Find where the given text appears and provide that cell's center as (x, y) coordinate. 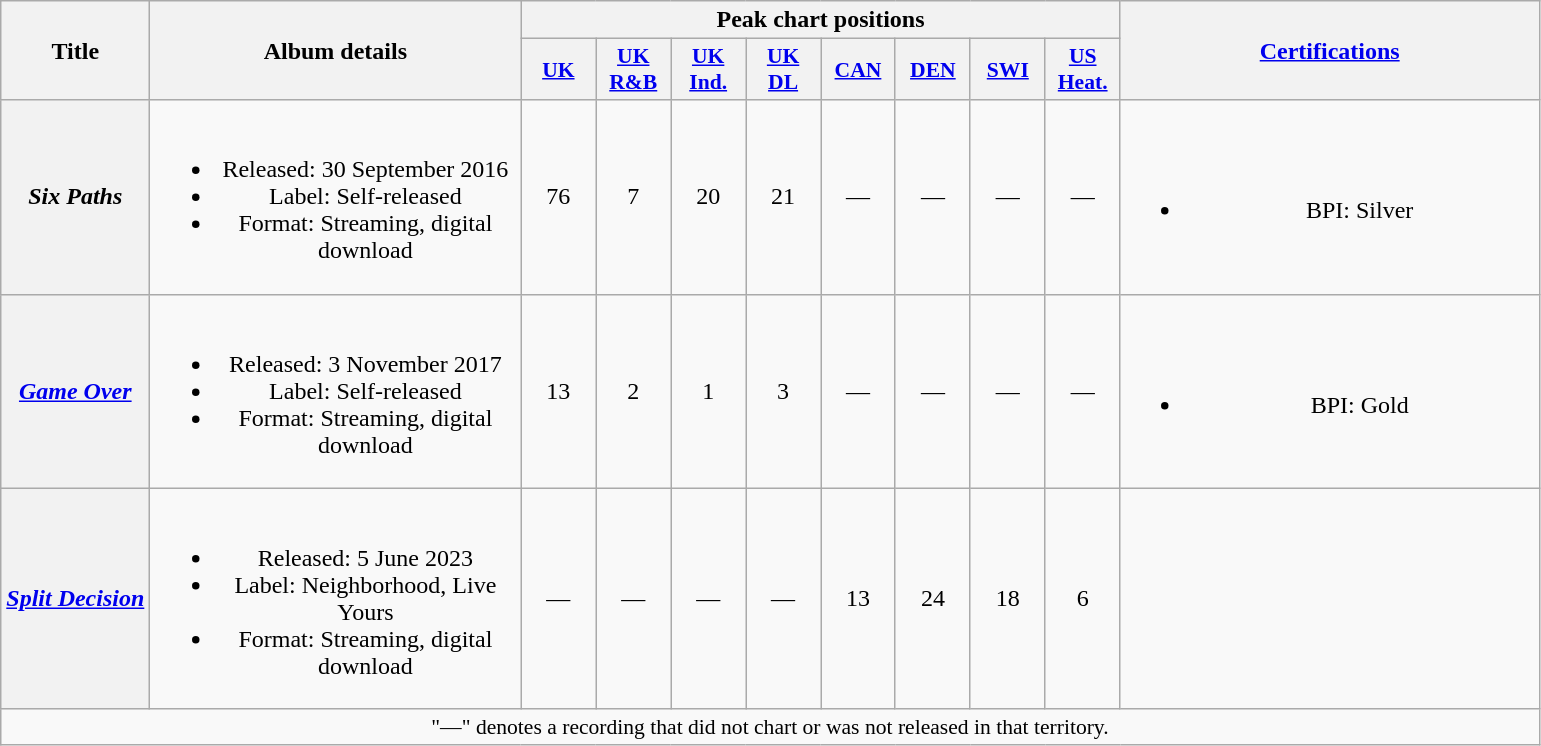
SWI (1008, 70)
"—" denotes a recording that did not chart or was not released in that territory. (770, 727)
6 (1082, 598)
Released: 30 September 2016Label: Self-releasedFormat: Streaming, digital download (336, 197)
UKDL (784, 70)
Album details (336, 50)
UK (558, 70)
Split Decision (76, 598)
BPI: Gold (1330, 391)
Released: 5 June 2023Label: Neighborhood, Live YoursFormat: Streaming, digital download (336, 598)
Game Over (76, 391)
DEN (932, 70)
Peak chart positions (820, 20)
Released: 3 November 2017Label: Self-releasedFormat: Streaming, digital download (336, 391)
24 (932, 598)
76 (558, 197)
CAN (858, 70)
UKInd. (708, 70)
BPI: Silver (1330, 197)
USHeat. (1082, 70)
21 (784, 197)
Six Paths (76, 197)
20 (708, 197)
Title (76, 50)
Certifications (1330, 50)
18 (1008, 598)
1 (708, 391)
UKR&B (634, 70)
2 (634, 391)
3 (784, 391)
7 (634, 197)
